Identify which cell holds the provided text, then report its [x, y] central coordinate. 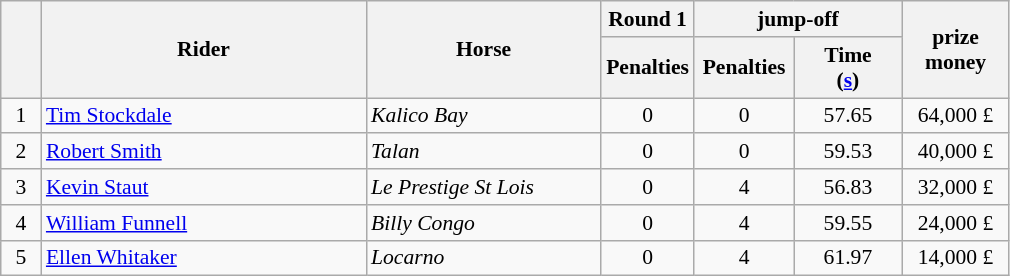
Kevin Staut [204, 187]
14,000 £ [956, 258]
Round 1 [648, 19]
5 [21, 258]
59.55 [848, 223]
Ellen Whitaker [204, 258]
57.65 [848, 116]
prizemoney [956, 50]
32,000 £ [956, 187]
Talan [484, 152]
Time(s) [848, 68]
40,000 £ [956, 152]
3 [21, 187]
Le Prestige St Lois [484, 187]
59.53 [848, 152]
56.83 [848, 187]
1 [21, 116]
Kalico Bay [484, 116]
jump-off [798, 19]
William Funnell [204, 223]
61.97 [848, 258]
Billy Congo [484, 223]
2 [21, 152]
64,000 £ [956, 116]
24,000 £ [956, 223]
Rider [204, 50]
Robert Smith [204, 152]
Horse [484, 50]
Tim Stockdale [204, 116]
Locarno [484, 258]
